Scan for the cell matching the given text and deliver its (X, Y) coordinate at center. 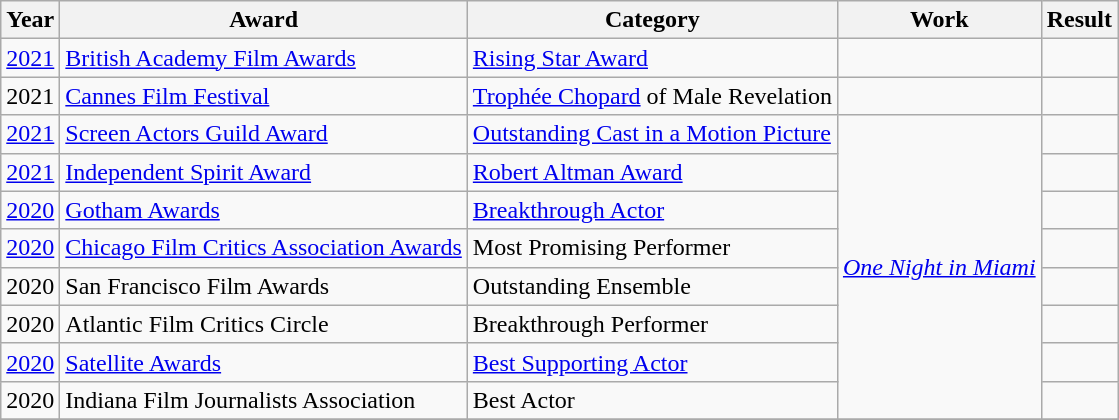
Gotham Awards (264, 210)
Award (264, 20)
Result (1079, 20)
Trophée Chopard of Male Revelation (652, 96)
San Francisco Film Awards (264, 286)
Chicago Film Critics Association Awards (264, 248)
Breakthrough Performer (652, 324)
Year (30, 20)
Outstanding Ensemble (652, 286)
Screen Actors Guild Award (264, 134)
Most Promising Performer (652, 248)
Independent Spirit Award (264, 172)
Best Supporting Actor (652, 362)
Breakthrough Actor (652, 210)
Satellite Awards (264, 362)
Category (652, 20)
Best Actor (652, 400)
Cannes Film Festival (264, 96)
Atlantic Film Critics Circle (264, 324)
Robert Altman Award (652, 172)
Rising Star Award (652, 58)
One Night in Miami (939, 267)
Indiana Film Journalists Association (264, 400)
Work (939, 20)
British Academy Film Awards (264, 58)
Outstanding Cast in a Motion Picture (652, 134)
